Extract the (x, y) coordinate from the center of the cell holding the provided text.  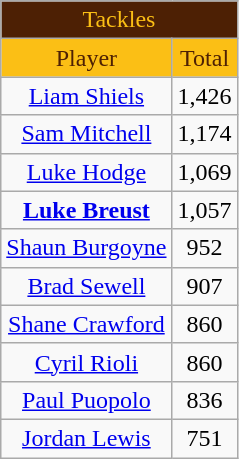
Liam Shiels (86, 96)
836 (204, 400)
Luke Hodge (86, 172)
Paul Puopolo (86, 400)
Tackles (119, 20)
1,069 (204, 172)
952 (204, 248)
Brad Sewell (86, 286)
1,426 (204, 96)
Luke Breust (86, 210)
Sam Mitchell (86, 134)
1,174 (204, 134)
1,057 (204, 210)
Player (86, 58)
Cyril Rioli (86, 362)
Jordan Lewis (86, 438)
907 (204, 286)
751 (204, 438)
Shane Crawford (86, 324)
Total (204, 58)
Shaun Burgoyne (86, 248)
